From the cell containing the given text, extract its center point as [X, Y] coordinate. 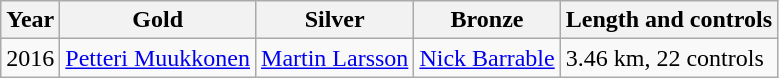
3.46 km, 22 controls [668, 58]
Length and controls [668, 20]
Gold [158, 20]
2016 [30, 58]
Nick Barrable [487, 58]
Year [30, 20]
Silver [335, 20]
Bronze [487, 20]
Martin Larsson [335, 58]
Petteri Muukkonen [158, 58]
